Return the [x, y] coordinate for the center point of the cell that contains the specified text.  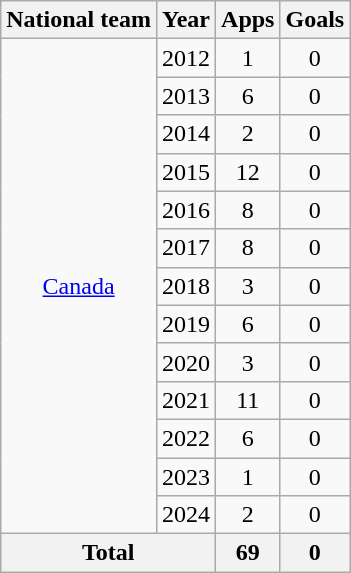
2012 [186, 58]
11 [248, 400]
Goals [315, 20]
2020 [186, 362]
2024 [186, 515]
2015 [186, 172]
2019 [186, 324]
2018 [186, 286]
Total [108, 553]
2022 [186, 438]
69 [248, 553]
12 [248, 172]
2013 [186, 96]
2023 [186, 477]
Year [186, 20]
National team [79, 20]
2021 [186, 400]
2017 [186, 248]
Apps [248, 20]
2016 [186, 210]
2014 [186, 134]
Canada [79, 286]
